Search for the cell housing the specified text and yield its [X, Y] center coordinate. 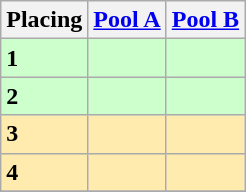
Pool A [127, 20]
1 [44, 58]
2 [44, 96]
4 [44, 172]
Pool B [205, 20]
Placing [44, 20]
3 [44, 134]
